Identify which cell holds the provided text, then report its (x, y) central coordinate. 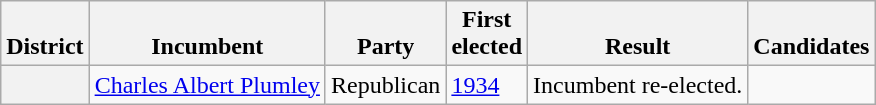
Firstelected (487, 34)
Result (638, 34)
Republican (385, 85)
Party (385, 34)
Charles Albert Plumley (207, 85)
Candidates (812, 34)
Incumbent (207, 34)
District (45, 34)
Incumbent re-elected. (638, 85)
1934 (487, 85)
